Locate the cell with the specified text and output its (X, Y) center coordinate. 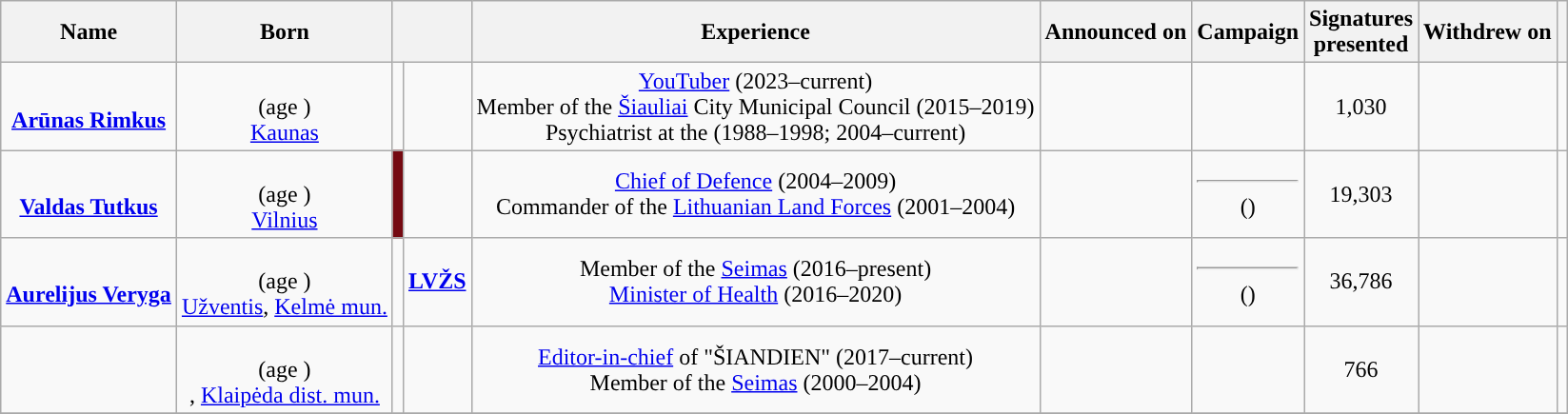
36,786 (1361, 282)
YouTuber (2023–current)Member of the Šiauliai City Municipal Council (2015–2019)Psychiatrist at the (1988–1998; 2004–current) (756, 107)
Name (89, 32)
Experience (756, 32)
(age )Kaunas (284, 107)
Chief of Defence (2004–2009)Commander of the Lithuanian Land Forces (2001–2004) (756, 194)
LVŽS (437, 282)
Editor-in-chief of "ŠIANDIEN" (2017–current)Member of the Seimas (2000–2004) (756, 369)
19,303 (1361, 194)
1,030 (1361, 107)
Valdas Tutkus (89, 194)
(age ), Klaipėda dist. mun. (284, 369)
Born (284, 32)
Member of the Seimas (2016–present)Minister of Health (2016–2020) (756, 282)
(age )Vilnius (284, 194)
Signaturespresented (1361, 32)
(age )Užventis, Kelmė mun. (284, 282)
Announced on (1116, 32)
766 (1361, 369)
Aurelijus Veryga (89, 282)
Arūnas Rimkus (89, 107)
Campaign (1248, 32)
Withdrew on (1488, 32)
